Detect which cell encompasses the target text, then output its (x, y) center coordinate. 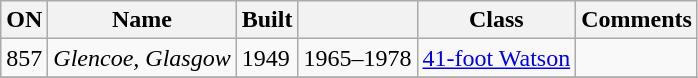
1965–1978 (358, 58)
Built (267, 20)
Class (496, 20)
41-foot Watson (496, 58)
1949 (267, 58)
Comments (637, 20)
ON (24, 20)
857 (24, 58)
Name (142, 20)
Glencoe, Glasgow (142, 58)
